Provide the (X, Y) coordinate of the cell's center where the given text is located.  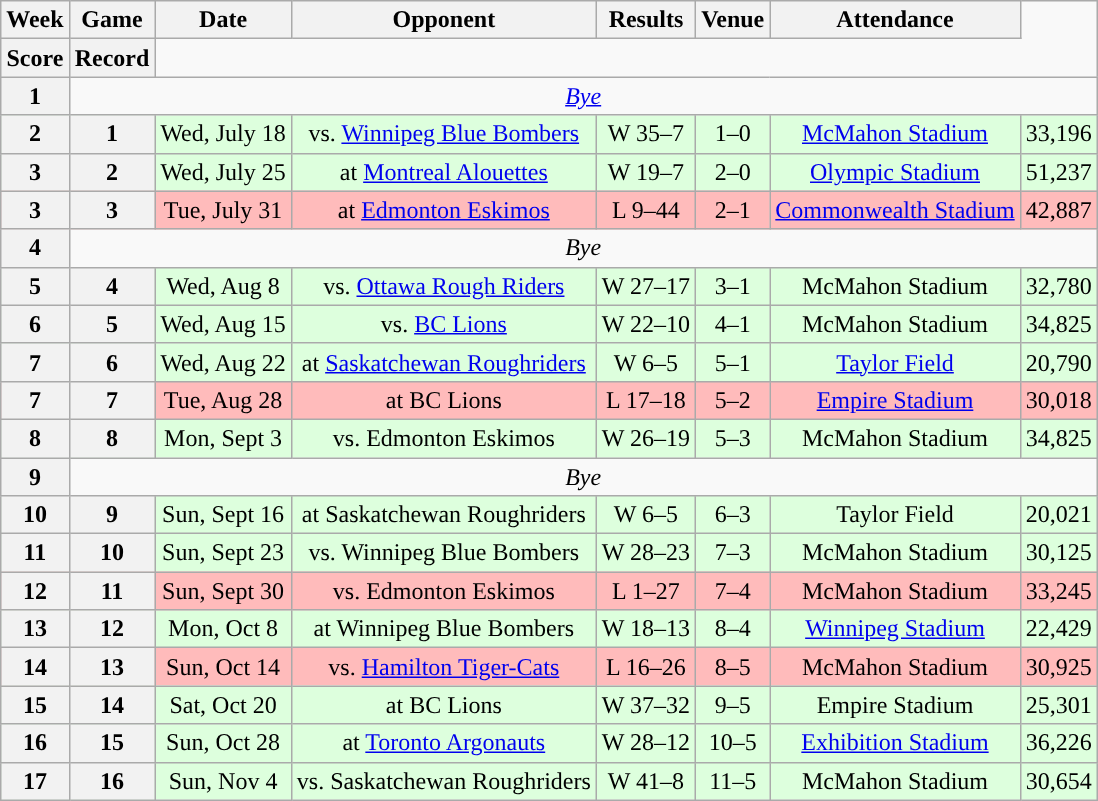
30,925 (1058, 667)
36,226 (1058, 743)
Date (223, 20)
Sun, Oct 28 (223, 743)
W 41–8 (646, 781)
Tue, Aug 28 (223, 400)
W 26–19 (646, 438)
Game (112, 20)
22,429 (1058, 629)
33,245 (1058, 591)
30,654 (1058, 781)
Opponent (444, 20)
Score (35, 58)
10–5 (733, 743)
at Winnipeg Blue Bombers (444, 629)
Record (112, 58)
Sat, Oct 20 (223, 705)
Tue, July 31 (223, 210)
Mon, Sept 3 (223, 438)
11–5 (733, 781)
Wed, Aug 15 (223, 324)
W 28–23 (646, 553)
W 19–7 (646, 172)
Wed, July 18 (223, 134)
17 (35, 781)
W 18–13 (646, 629)
Mon, Oct 8 (223, 629)
5–2 (733, 400)
Venue (733, 20)
at Edmonton Eskimos (444, 210)
L 17–18 (646, 400)
vs. Hamilton Tiger-Cats (444, 667)
Commonwealth Stadium (895, 210)
5–1 (733, 362)
1–0 (733, 134)
Olympic Stadium (895, 172)
at Montreal Alouettes (444, 172)
L 9–44 (646, 210)
Results (646, 20)
9–5 (733, 705)
20,790 (1058, 362)
vs. BC Lions (444, 324)
51,237 (1058, 172)
5–3 (733, 438)
4–1 (733, 324)
Week (35, 20)
Sun, Sept 23 (223, 553)
Sun, Sept 30 (223, 591)
32,780 (1058, 286)
20,021 (1058, 515)
8–4 (733, 629)
L 1–27 (646, 591)
7–4 (733, 591)
30,018 (1058, 400)
W 37–32 (646, 705)
7–3 (733, 553)
W 35–7 (646, 134)
Wed, Aug 22 (223, 362)
2–1 (733, 210)
3–1 (733, 286)
30,125 (1058, 553)
6–3 (733, 515)
Sun, Oct 14 (223, 667)
L 16–26 (646, 667)
Exhibition Stadium (895, 743)
33,196 (1058, 134)
8–5 (733, 667)
vs. Saskatchewan Roughriders (444, 781)
W 27–17 (646, 286)
Sun, Sept 16 (223, 515)
2–0 (733, 172)
Wed, Aug 8 (223, 286)
W 22–10 (646, 324)
W 28–12 (646, 743)
Winnipeg Stadium (895, 629)
at Toronto Argonauts (444, 743)
Wed, July 25 (223, 172)
42,887 (1058, 210)
Sun, Nov 4 (223, 781)
vs. Ottawa Rough Riders (444, 286)
Attendance (895, 20)
25,301 (1058, 705)
